Identify which cell holds the provided text, then report its (X, Y) central coordinate. 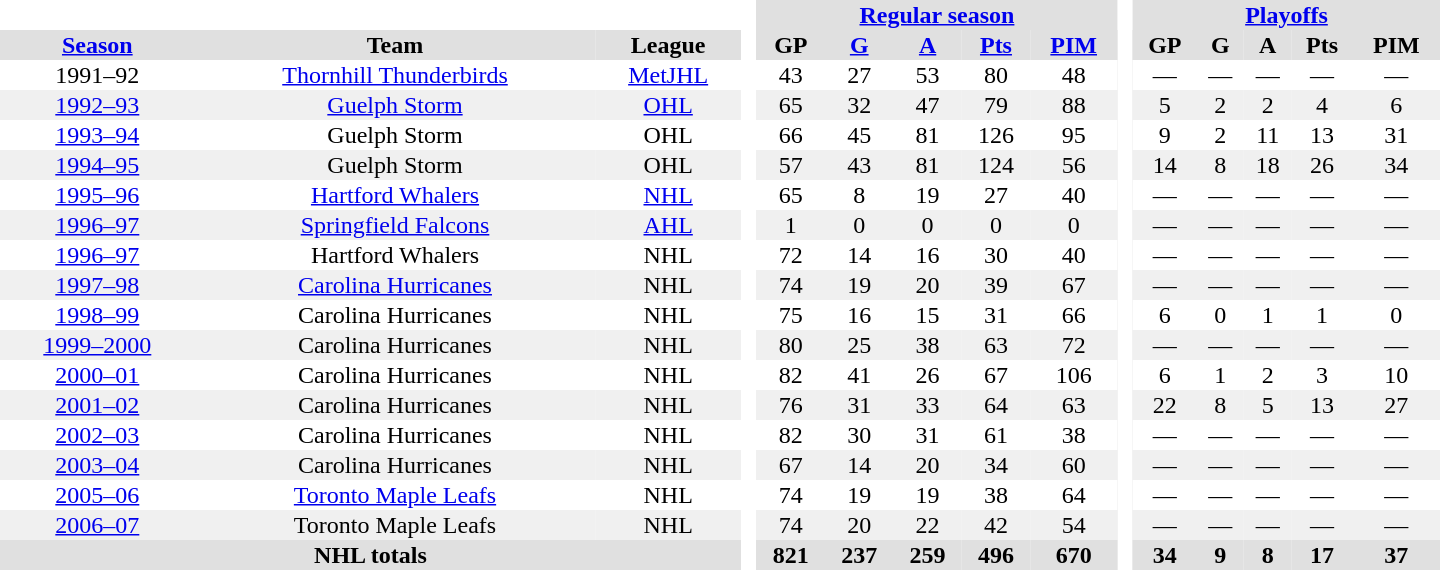
53 (927, 75)
124 (996, 165)
41 (859, 375)
2006–07 (98, 525)
1997–98 (98, 285)
NHL totals (370, 555)
15 (927, 315)
1995–96 (98, 195)
League (668, 45)
25 (859, 345)
10 (1396, 375)
79 (996, 105)
45 (859, 135)
95 (1074, 135)
4 (1322, 105)
1998–99 (98, 315)
60 (1074, 465)
2002–03 (98, 435)
33 (927, 405)
Playoffs (1286, 15)
1994–95 (98, 165)
126 (996, 135)
Season (98, 45)
Regular season (938, 15)
AHL (668, 225)
237 (859, 555)
Team (396, 45)
2003–04 (98, 465)
61 (996, 435)
57 (791, 165)
1992–93 (98, 105)
47 (927, 105)
75 (791, 315)
39 (996, 285)
1991–92 (98, 75)
670 (1074, 555)
1993–94 (98, 135)
3 (1322, 375)
Springfield Falcons (396, 225)
54 (1074, 525)
2000–01 (98, 375)
496 (996, 555)
48 (1074, 75)
17 (1322, 555)
88 (1074, 105)
56 (1074, 165)
Thornhill Thunderbirds (396, 75)
259 (927, 555)
18 (1268, 165)
1999–2000 (98, 345)
76 (791, 405)
42 (996, 525)
2005–06 (98, 495)
11 (1268, 135)
MetJHL (668, 75)
2001–02 (98, 405)
821 (791, 555)
32 (859, 105)
37 (1396, 555)
106 (1074, 375)
